Extract the (x, y) coordinate from the center of the cell holding the provided text.  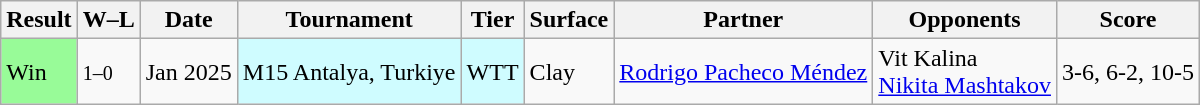
Tier (492, 20)
Partner (744, 20)
W–L (108, 20)
3-6, 6-2, 10-5 (1128, 72)
M15 Antalya, Turkiye (349, 72)
Result (39, 20)
Tournament (349, 20)
Vit Kalina Nikita Mashtakov (965, 72)
Date (188, 20)
Jan 2025 (188, 72)
Score (1128, 20)
1–0 (108, 72)
Rodrigo Pacheco Méndez (744, 72)
WTT (492, 72)
Opponents (965, 20)
Win (39, 72)
Surface (569, 20)
Clay (569, 72)
